Determine the (x, y) coordinate at the center of the cell enclosing the given text.  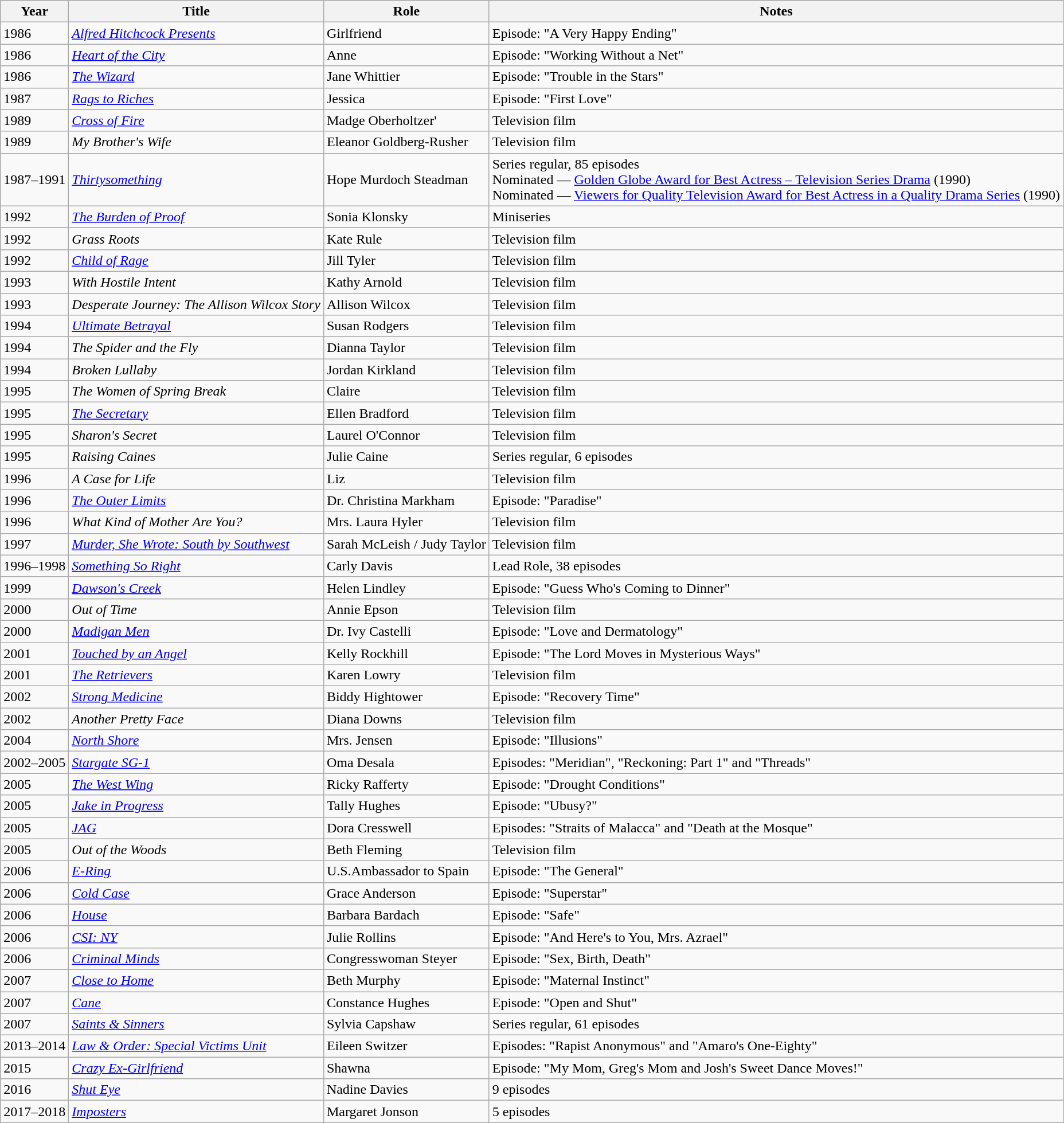
Episode: "Maternal Instinct" (776, 980)
A Case for Life (196, 479)
Carly Davis (406, 566)
Title (196, 11)
U.S.Ambassador to Spain (406, 871)
Episode: "First Love" (776, 99)
Constance Hughes (406, 1003)
Stargate SG-1 (196, 762)
Sharon's Secret (196, 435)
Laurel O'Connor (406, 435)
Claire (406, 392)
1997 (34, 544)
Episode: "Safe" (776, 915)
Episode: "A Very Happy Ending" (776, 33)
Tally Hughes (406, 806)
Liz (406, 479)
What Kind of Mother Are You? (196, 522)
Mrs. Laura Hyler (406, 522)
Sonia Klonsky (406, 217)
JAG (196, 828)
Child of Rage (196, 260)
Madigan Men (196, 631)
Episode: "Ubusy?" (776, 806)
Anne (406, 55)
Shawna (406, 1068)
Out of Time (196, 609)
5 episodes (776, 1112)
Dora Cresswell (406, 828)
Madge Oberholtzer' (406, 120)
Heart of the City (196, 55)
Episode: "Guess Who's Coming to Dinner" (776, 588)
Broken Lullaby (196, 370)
Episode: "Drought Conditions" (776, 784)
Ellen Bradford (406, 413)
North Shore (196, 741)
Strong Medicine (196, 697)
Kate Rule (406, 238)
Law & Order: Special Victims Unit (196, 1046)
Cross of Fire (196, 120)
Episode: "Superstar" (776, 893)
Jordan Kirkland (406, 370)
Grace Anderson (406, 893)
Barbara Bardach (406, 915)
Shut Eye (196, 1090)
With Hostile Intent (196, 282)
The Wizard (196, 77)
Episode: "The General" (776, 871)
Allison Wilcox (406, 304)
My Brother's Wife (196, 142)
Sarah McLeish / Judy Taylor (406, 544)
2016 (34, 1090)
Episode: "And Here's to You, Mrs. Azrael" (776, 937)
Oma Desala (406, 762)
2013–2014 (34, 1046)
1999 (34, 588)
Something So Right (196, 566)
Beth Murphy (406, 980)
The Burden of Proof (196, 217)
Imposters (196, 1112)
Diana Downs (406, 719)
CSI: NY (196, 937)
Margaret Jonson (406, 1112)
Episode: "My Mom, Greg's Mom and Josh's Sweet Dance Moves!" (776, 1068)
Rags to Riches (196, 99)
Jake in Progress (196, 806)
Annie Epson (406, 609)
The Retrievers (196, 675)
Saints & Sinners (196, 1024)
Alfred Hitchcock Presents (196, 33)
Episode: "Recovery Time" (776, 697)
Nadine Davies (406, 1090)
Miniseries (776, 217)
Episode: "Illusions" (776, 741)
Desperate Journey: The Allison Wilcox Story (196, 304)
The West Wing (196, 784)
Out of the Woods (196, 850)
Eileen Switzer (406, 1046)
Mrs. Jensen (406, 741)
Jane Whittier (406, 77)
Episodes: "Meridian", "Reckoning: Part 1" and "Threads" (776, 762)
Jill Tyler (406, 260)
9 episodes (776, 1090)
1987 (34, 99)
Episode: "Paradise" (776, 500)
Series regular, 6 episodes (776, 457)
2017–2018 (34, 1112)
Beth Fleming (406, 850)
Dr. Christina Markham (406, 500)
Role (406, 11)
The Outer Limits (196, 500)
Karen Lowry (406, 675)
1996–1998 (34, 566)
Ricky Rafferty (406, 784)
2004 (34, 741)
Susan Rodgers (406, 326)
Jessica (406, 99)
Another Pretty Face (196, 719)
Grass Roots (196, 238)
The Spider and the Fly (196, 348)
The Secretary (196, 413)
Episode: "Sex, Birth, Death" (776, 958)
Raising Caines (196, 457)
Hope Murdoch Steadman (406, 179)
Lead Role, 38 episodes (776, 566)
Thirtysomething (196, 179)
2015 (34, 1068)
Episode: "Love and Dermatology" (776, 631)
The Women of Spring Break (196, 392)
Cane (196, 1003)
Crazy Ex-Girlfriend (196, 1068)
Dr. Ivy Castelli (406, 631)
Helen Lindley (406, 588)
E-Ring (196, 871)
Episode: "Working Without a Net" (776, 55)
Series regular, 61 episodes (776, 1024)
Julie Rollins (406, 937)
Kathy Arnold (406, 282)
Episodes: "Rapist Anonymous" and "Amaro's One-Eighty" (776, 1046)
Criminal Minds (196, 958)
Cold Case (196, 893)
Congresswoman Steyer (406, 958)
2002–2005 (34, 762)
House (196, 915)
Dawson's Creek (196, 588)
1987–1991 (34, 179)
Kelly Rockhill (406, 653)
Eleanor Goldberg-Rusher (406, 142)
Biddy Hightower (406, 697)
Touched by an Angel (196, 653)
Sylvia Capshaw (406, 1024)
Episode: "Trouble in the Stars" (776, 77)
Episodes: "Straits of Malacca" and "Death at the Mosque" (776, 828)
Girlfriend (406, 33)
Year (34, 11)
Murder, She Wrote: South by Southwest (196, 544)
Dianna Taylor (406, 348)
Episode: "Open and Shut" (776, 1003)
Episode: "The Lord Moves in Mysterious Ways" (776, 653)
Close to Home (196, 980)
Notes (776, 11)
Ultimate Betrayal (196, 326)
Julie Caine (406, 457)
